For the text-containing cell, return its midpoint in (X, Y) coordinate format. 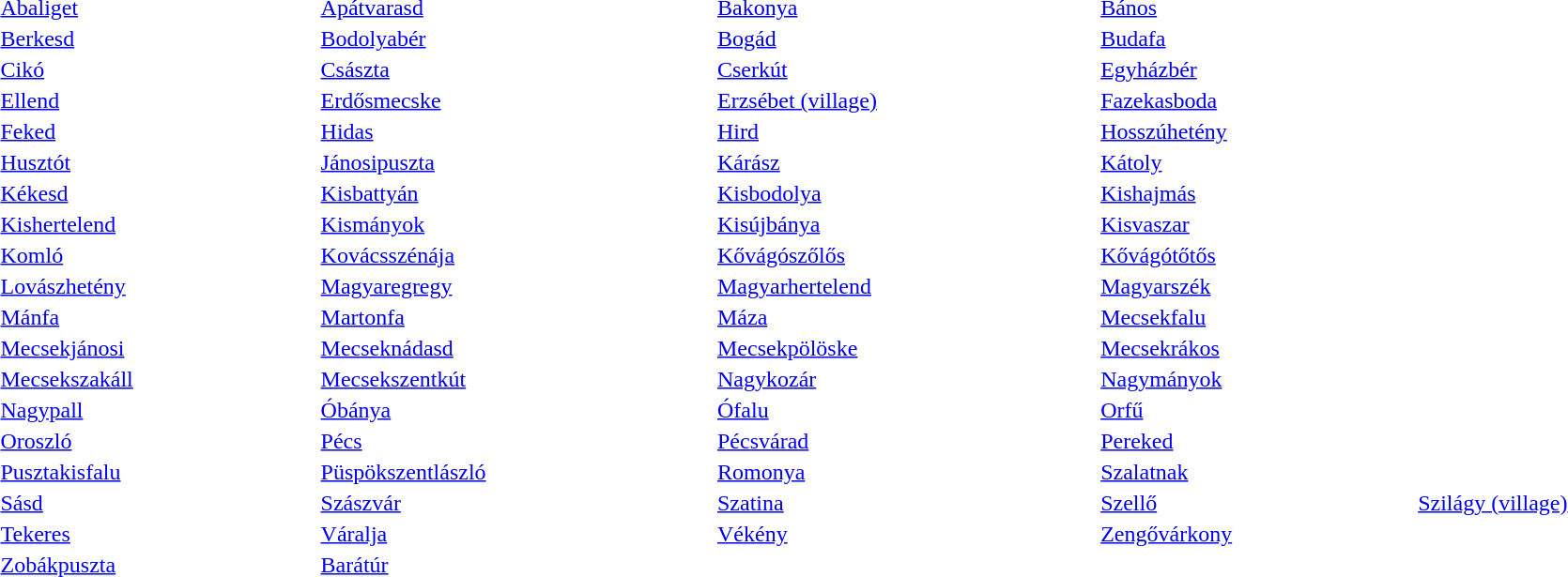
Orfű (1256, 410)
Vékény (905, 534)
Hird (905, 131)
Kővágószőlős (905, 255)
Ófalu (905, 410)
Egyházbér (1256, 69)
Pécs (516, 441)
Magyaregregy (516, 286)
Zengővárkony (1256, 534)
Hidas (516, 131)
Kővágótőtős (1256, 255)
Kisújbánya (905, 224)
Magyarhertelend (905, 286)
Nagymányok (1256, 379)
Szellő (1256, 503)
Szászvár (516, 503)
Váralja (516, 534)
Szatina (905, 503)
Kátoly (1256, 162)
Kárász (905, 162)
Kisbattyán (516, 193)
Fazekasboda (1256, 100)
Császta (516, 69)
Romonya (905, 472)
Kovácsszénája (516, 255)
Mecsekszentkút (516, 379)
Kismányok (516, 224)
Magyarszék (1256, 286)
Budafa (1256, 38)
Pécsvárad (905, 441)
Hosszúhetény (1256, 131)
Szalatnak (1256, 472)
Martonfa (516, 317)
Kisvaszar (1256, 224)
Bogád (905, 38)
Mecsekpölöske (905, 348)
Jánosipuszta (516, 162)
Püspökszentlászló (516, 472)
Mecsekfalu (1256, 317)
Pereked (1256, 441)
Cserkút (905, 69)
Kishajmás (1256, 193)
Óbánya (516, 410)
Erzsébet (village) (905, 100)
Máza (905, 317)
Nagykozár (905, 379)
Mecseknádasd (516, 348)
Kisbodolya (905, 193)
Erdősmecske (516, 100)
Bodolyabér (516, 38)
Mecsekrákos (1256, 348)
